Locate the cell with the specified text and output its (x, y) center coordinate. 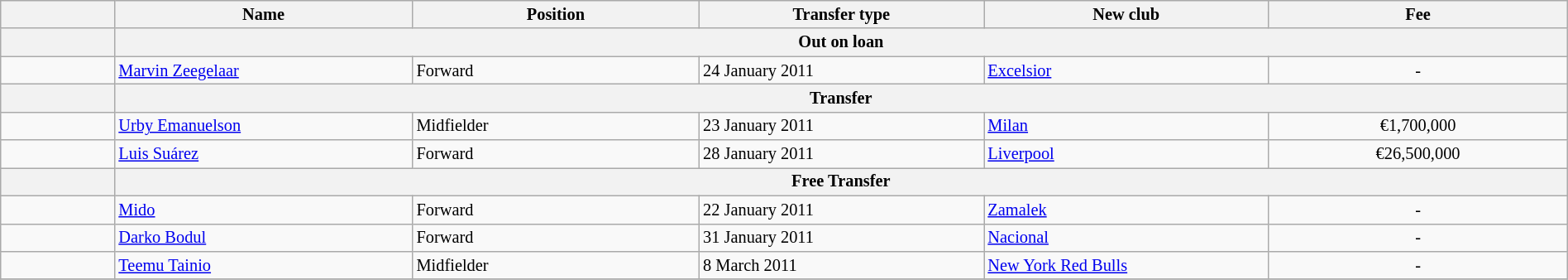
New York Red Bulls (1126, 265)
Marvin Zeegelaar (263, 70)
Position (556, 14)
Transfer type (841, 14)
31 January 2011 (841, 238)
Liverpool (1126, 154)
8 March 2011 (841, 265)
New club (1126, 14)
€26,500,000 (1417, 154)
24 January 2011 (841, 70)
Urby Emanuelson (263, 126)
Excelsior (1126, 70)
28 January 2011 (841, 154)
23 January 2011 (841, 126)
Zamalek (1126, 210)
Milan (1126, 126)
Mido (263, 210)
Fee (1417, 14)
Transfer (840, 98)
Out on loan (840, 42)
Nacional (1126, 238)
Luis Suárez (263, 154)
Free Transfer (840, 181)
€1,700,000 (1417, 126)
Name (263, 14)
22 January 2011 (841, 210)
Teemu Tainio (263, 265)
Darko Bodul (263, 238)
